Return [X, Y] of the center of cell containing provided text 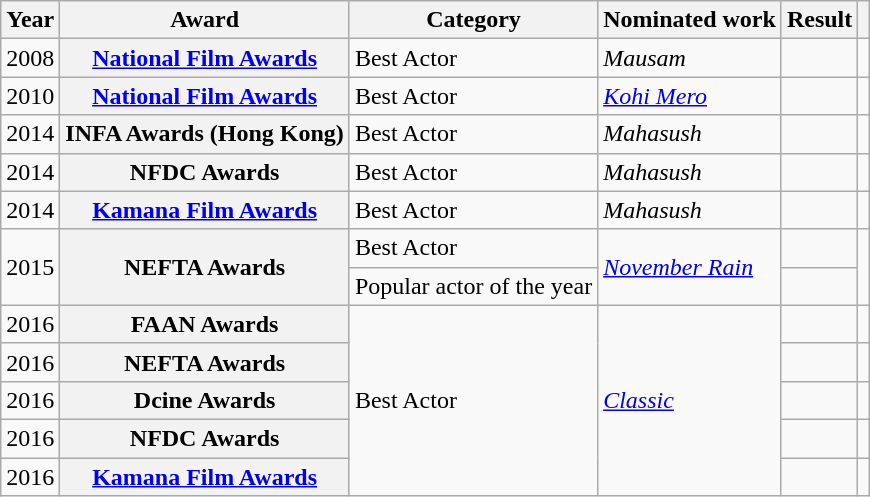
November Rain [690, 267]
2008 [30, 58]
FAAN Awards [205, 324]
Category [473, 20]
Award [205, 20]
Result [819, 20]
Mausam [690, 58]
Year [30, 20]
Popular actor of the year [473, 286]
2015 [30, 267]
Kohi Mero [690, 96]
2010 [30, 96]
Dcine Awards [205, 400]
Nominated work [690, 20]
Classic [690, 400]
INFA Awards (Hong Kong) [205, 134]
